Scan for the cell matching the given text and deliver its (x, y) coordinate at center. 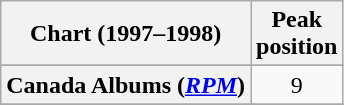
Canada Albums (RPM) (126, 85)
9 (297, 85)
Chart (1997–1998) (126, 34)
Peak position (297, 34)
